Locate the cell with the specified text and output its [X, Y] center coordinate. 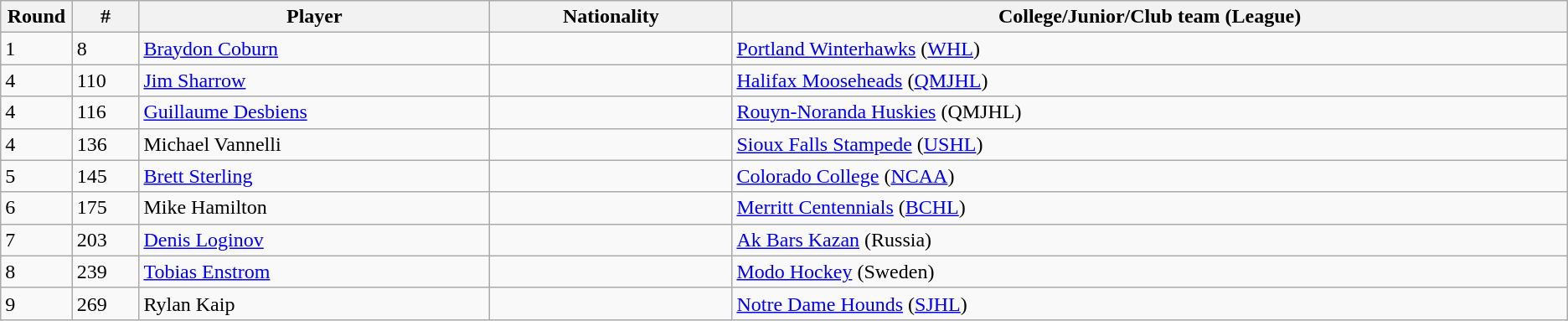
Halifax Mooseheads (QMJHL) [1149, 80]
145 [106, 176]
Jim Sharrow [315, 80]
Guillaume Desbiens [315, 112]
9 [37, 303]
Rouyn-Noranda Huskies (QMJHL) [1149, 112]
110 [106, 80]
Denis Loginov [315, 240]
Nationality [611, 17]
Colorado College (NCAA) [1149, 176]
175 [106, 208]
Brett Sterling [315, 176]
Mike Hamilton [315, 208]
136 [106, 144]
5 [37, 176]
203 [106, 240]
Ak Bars Kazan (Russia) [1149, 240]
1 [37, 49]
7 [37, 240]
Notre Dame Hounds (SJHL) [1149, 303]
Modo Hockey (Sweden) [1149, 272]
116 [106, 112]
Merritt Centennials (BCHL) [1149, 208]
Tobias Enstrom [315, 272]
Player [315, 17]
Rylan Kaip [315, 303]
Portland Winterhawks (WHL) [1149, 49]
Sioux Falls Stampede (USHL) [1149, 144]
239 [106, 272]
Round [37, 17]
# [106, 17]
6 [37, 208]
Braydon Coburn [315, 49]
College/Junior/Club team (League) [1149, 17]
269 [106, 303]
Michael Vannelli [315, 144]
